Detect which cell encompasses the target text, then output its [x, y] center coordinate. 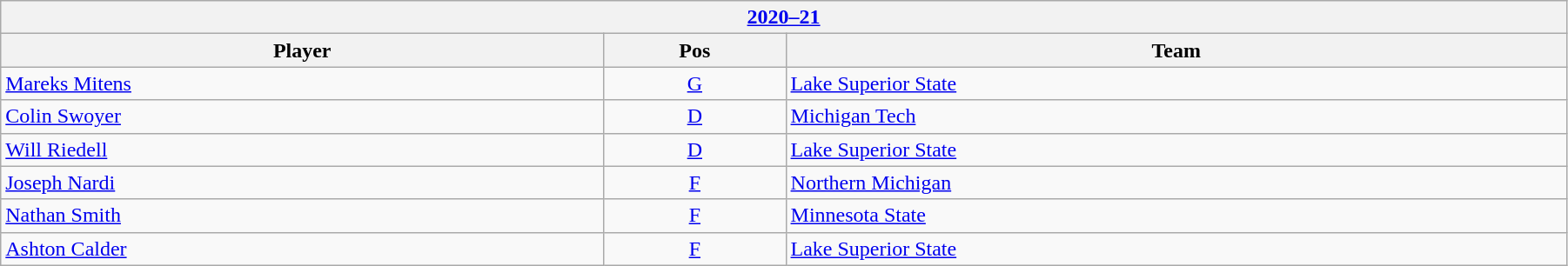
Joseph Nardi [303, 183]
Colin Swoyer [303, 116]
Player [303, 50]
2020–21 [784, 17]
G [694, 83]
Mareks Mitens [303, 83]
Pos [694, 50]
Will Riedell [303, 150]
Nathan Smith [303, 216]
Ashton Calder [303, 249]
Northern Michigan [1176, 183]
Minnesota State [1176, 216]
Michigan Tech [1176, 116]
Team [1176, 50]
